Pinpoint the cell where the given text exists, returning its [x, y] midpoint coordinate. 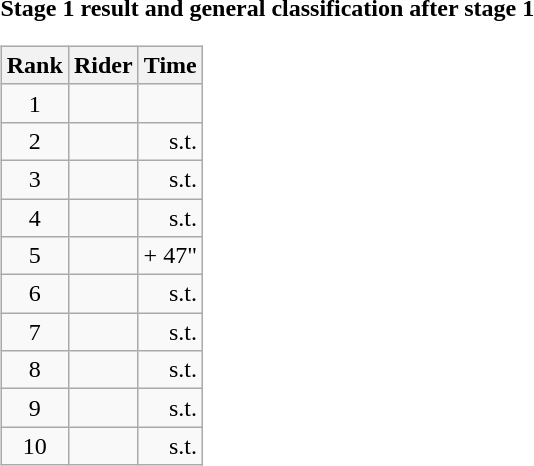
3 [34, 179]
1 [34, 103]
6 [34, 294]
Rider [103, 65]
8 [34, 370]
7 [34, 332]
4 [34, 217]
Time [170, 65]
9 [34, 408]
Rank [34, 65]
+ 47" [170, 256]
5 [34, 256]
2 [34, 141]
10 [34, 446]
